Scan for the cell matching the given text and deliver its [x, y] coordinate at center. 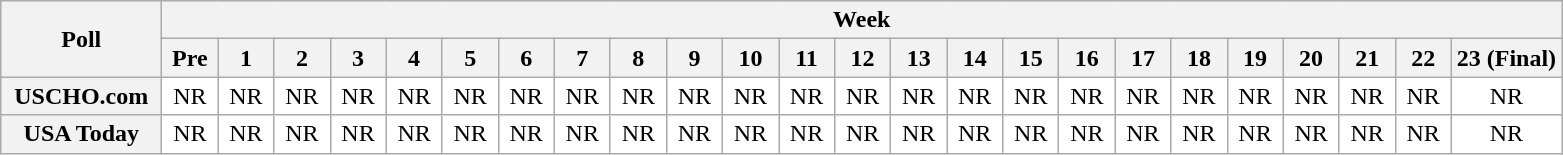
8 [638, 58]
4 [414, 58]
Poll [82, 39]
USA Today [82, 134]
5 [470, 58]
18 [1199, 58]
23 (Final) [1506, 58]
10 [750, 58]
6 [526, 58]
21 [1367, 58]
16 [1087, 58]
22 [1423, 58]
11 [806, 58]
12 [863, 58]
17 [1143, 58]
USCHO.com [82, 96]
20 [1311, 58]
13 [919, 58]
14 [975, 58]
1 [246, 58]
9 [694, 58]
3 [358, 58]
7 [582, 58]
15 [1031, 58]
Week [862, 20]
2 [302, 58]
Pre [190, 58]
19 [1255, 58]
